Pinpoint the cell where the given text exists, returning its [x, y] midpoint coordinate. 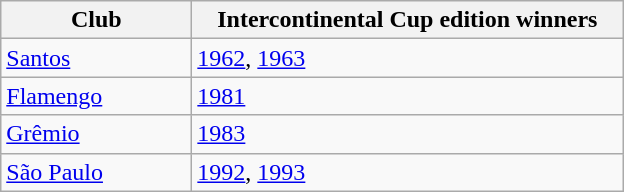
Santos [96, 58]
Intercontinental Cup edition winners [408, 20]
1983 [408, 134]
Grêmio [96, 134]
Club [96, 20]
1992, 1993 [408, 172]
1962, 1963 [408, 58]
1981 [408, 96]
São Paulo [96, 172]
Flamengo [96, 96]
